Scan for the cell matching the given text and deliver its [x, y] coordinate at center. 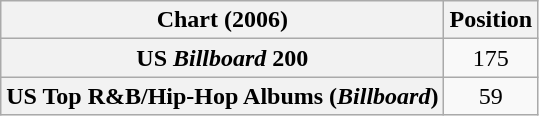
175 [491, 58]
US Top R&B/Hip-Hop Albums (Billboard) [222, 96]
US Billboard 200 [222, 58]
Position [491, 20]
59 [491, 96]
Chart (2006) [222, 20]
